Detect which cell encompasses the target text, then output its [X, Y] center coordinate. 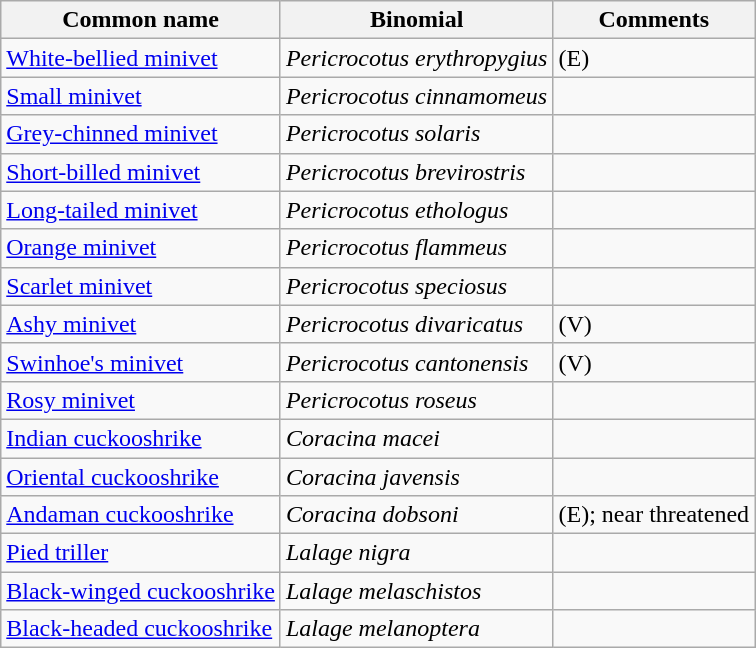
Indian cuckooshrike [141, 438]
Pericrocotus brevirostris [416, 172]
Lalage melaschistos [416, 591]
Pericrocotus cantonensis [416, 362]
White-bellied minivet [141, 58]
Lalage nigra [416, 553]
Pied triller [141, 553]
Oriental cuckooshrike [141, 477]
Comments [654, 20]
Binomial [416, 20]
Coracina macei [416, 438]
Coracina dobsoni [416, 515]
(E); near threatened [654, 515]
Pericrocotus solaris [416, 134]
Rosy minivet [141, 400]
Pericrocotus erythropygius [416, 58]
Small minivet [141, 96]
Common name [141, 20]
(E) [654, 58]
Short-billed minivet [141, 172]
Swinhoe's minivet [141, 362]
Pericrocotus divaricatus [416, 324]
Andaman cuckooshrike [141, 515]
Orange minivet [141, 248]
Scarlet minivet [141, 286]
Pericrocotus flammeus [416, 248]
Pericrocotus roseus [416, 400]
Pericrocotus cinnamomeus [416, 96]
Long-tailed minivet [141, 210]
Pericrocotus speciosus [416, 286]
Lalage melanoptera [416, 629]
Black-headed cuckooshrike [141, 629]
Ashy minivet [141, 324]
Coracina javensis [416, 477]
Pericrocotus ethologus [416, 210]
Black-winged cuckooshrike [141, 591]
Grey-chinned minivet [141, 134]
